Find where the given text appears and provide that cell's center as [X, Y] coordinate. 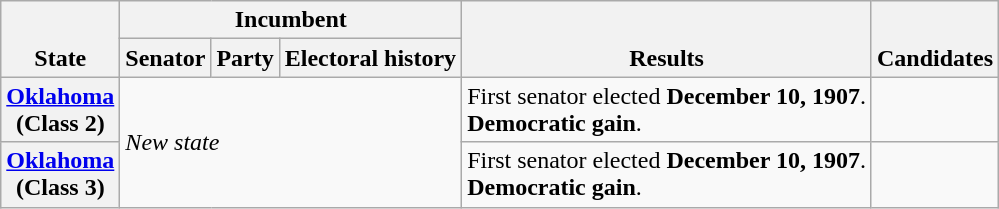
New state [291, 142]
State [60, 39]
Party [245, 58]
Oklahoma(Class 3) [60, 174]
Electoral history [370, 58]
Oklahoma(Class 2) [60, 110]
Candidates [934, 39]
Incumbent [291, 20]
Senator [166, 58]
Results [667, 39]
